For the text-containing cell, return its midpoint in [X, Y] coordinate format. 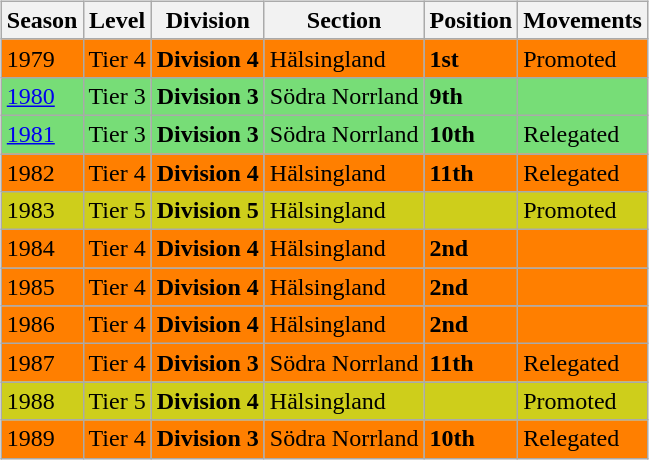
1985 [42, 287]
1979 [42, 58]
1986 [42, 325]
Movements [583, 20]
1981 [42, 134]
1987 [42, 363]
Position [471, 20]
Level [117, 20]
1984 [42, 249]
Division [208, 20]
1983 [42, 211]
Division 5 [208, 211]
1989 [42, 439]
Section [344, 20]
1982 [42, 173]
1st [471, 58]
1980 [42, 96]
Season [42, 20]
1988 [42, 401]
9th [471, 96]
